Scan for the cell matching the given text and deliver its (X, Y) coordinate at center. 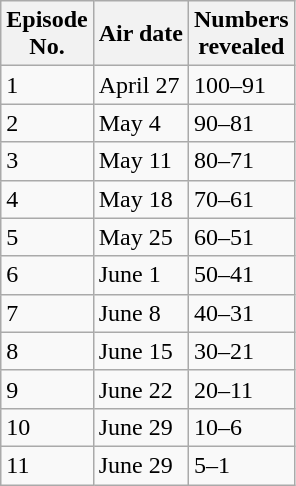
Numbersrevealed (241, 34)
June 8 (140, 313)
May 18 (140, 199)
1 (47, 85)
May 25 (140, 237)
3 (47, 161)
40–31 (241, 313)
70–61 (241, 199)
8 (47, 351)
10 (47, 427)
60–51 (241, 237)
90–81 (241, 123)
April 27 (140, 85)
2 (47, 123)
10–6 (241, 427)
11 (47, 465)
Air date (140, 34)
5 (47, 237)
6 (47, 275)
4 (47, 199)
June 15 (140, 351)
30–21 (241, 351)
9 (47, 389)
100–91 (241, 85)
7 (47, 313)
May 4 (140, 123)
EpisodeNo. (47, 34)
5–1 (241, 465)
50–41 (241, 275)
20–11 (241, 389)
May 11 (140, 161)
80–71 (241, 161)
June 1 (140, 275)
June 22 (140, 389)
